Determine the (x, y) coordinate at the center of the cell enclosing the given text.  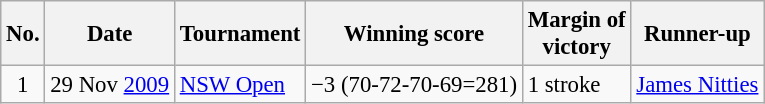
NSW Open (240, 85)
Tournament (240, 34)
No. (23, 34)
Margin ofvictory (576, 34)
Winning score (414, 34)
Runner-up (698, 34)
1 (23, 85)
1 stroke (576, 85)
−3 (70-72-70-69=281) (414, 85)
Date (110, 34)
29 Nov 2009 (110, 85)
James Nitties (698, 85)
